For the text-containing cell, return its midpoint in (x, y) coordinate format. 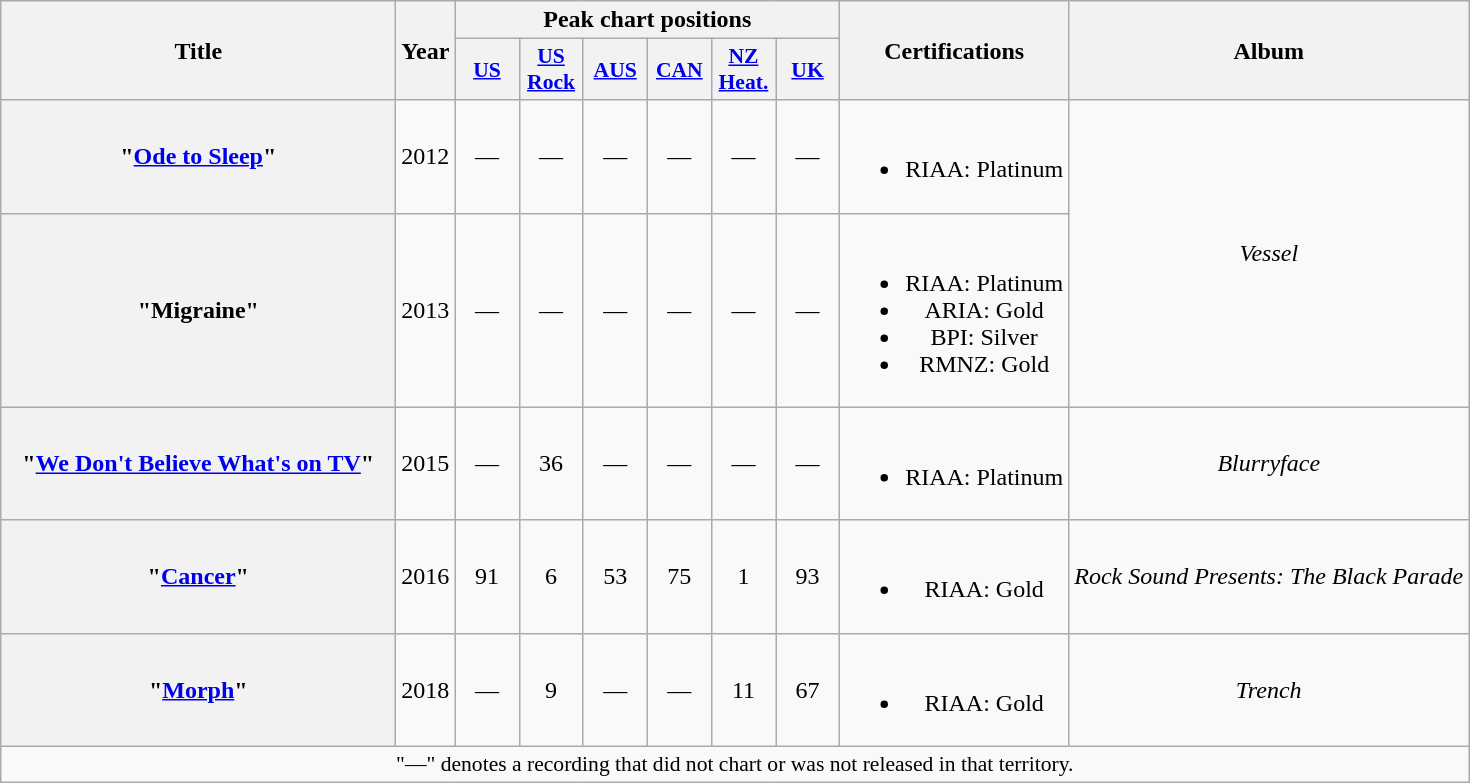
AUS (615, 70)
Certifications (954, 50)
53 (615, 576)
2015 (426, 464)
67 (808, 690)
Year (426, 50)
US (487, 70)
Trench (1269, 690)
9 (551, 690)
RIAA: PlatinumARIA: GoldBPI: SilverRMNZ: Gold (954, 310)
CAN (679, 70)
NZHeat. (743, 70)
Vessel (1269, 254)
Blurryface (1269, 464)
93 (808, 576)
"—" denotes a recording that did not chart or was not released in that territory. (735, 764)
2016 (426, 576)
11 (743, 690)
36 (551, 464)
2018 (426, 690)
2013 (426, 310)
USRock (551, 70)
2012 (426, 156)
"Ode to Sleep" (198, 156)
"We Don't Believe What's on TV" (198, 464)
91 (487, 576)
"Cancer" (198, 576)
Title (198, 50)
Album (1269, 50)
6 (551, 576)
Peak chart positions (648, 20)
"Migraine" (198, 310)
"Morph" (198, 690)
UK (808, 70)
75 (679, 576)
Rock Sound Presents: The Black Parade (1269, 576)
1 (743, 576)
